Find where the given text appears and provide that cell's center as (x, y) coordinate. 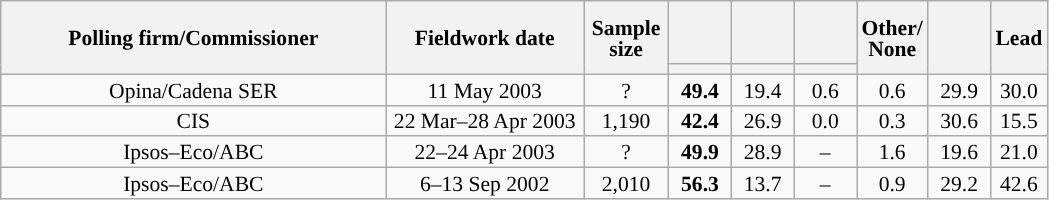
30.6 (960, 120)
26.9 (762, 120)
29.2 (960, 184)
42.6 (1018, 184)
42.4 (700, 120)
30.0 (1018, 90)
49.4 (700, 90)
2,010 (626, 184)
19.4 (762, 90)
Opina/Cadena SER (194, 90)
49.9 (700, 152)
Polling firm/Commissioner (194, 38)
29.9 (960, 90)
56.3 (700, 184)
0.0 (826, 120)
Fieldwork date (485, 38)
22 Mar–28 Apr 2003 (485, 120)
19.6 (960, 152)
1.6 (892, 152)
11 May 2003 (485, 90)
0.3 (892, 120)
Other/None (892, 38)
21.0 (1018, 152)
28.9 (762, 152)
Lead (1018, 38)
6–13 Sep 2002 (485, 184)
1,190 (626, 120)
13.7 (762, 184)
0.9 (892, 184)
15.5 (1018, 120)
22–24 Apr 2003 (485, 152)
CIS (194, 120)
Sample size (626, 38)
